Find where the given text appears and provide that cell's center as (X, Y) coordinate. 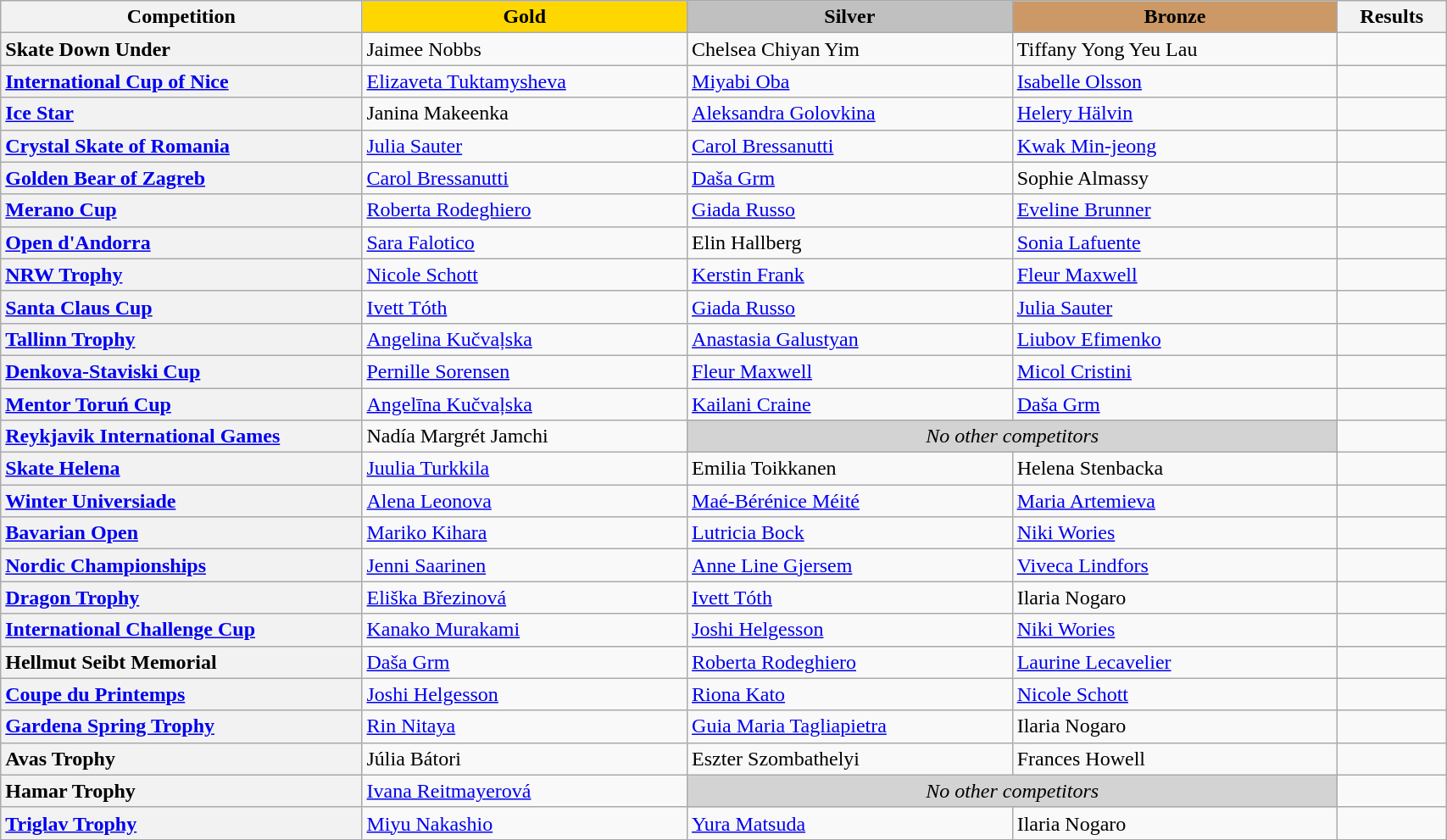
Competition (181, 17)
Dragon Trophy (181, 598)
Eliška Březinová (525, 598)
Yura Matsuda (850, 823)
Avas Trophy (181, 759)
Jenni Saarinen (525, 565)
Anne Line Gjersem (850, 565)
Pernille Sorensen (525, 371)
Nordic Championships (181, 565)
International Challenge Cup (181, 630)
Viveca Lindfors (1175, 565)
Mentor Toruń Cup (181, 404)
Chelsea Chiyan Yim (850, 49)
Isabelle Olsson (1175, 81)
Denkova-Staviski Cup (181, 371)
Nadía Margrét Jamchi (525, 437)
Reykjavik International Games (181, 437)
Kanako Murakami (525, 630)
Hamar Trophy (181, 791)
Hellmut Seibt Memorial (181, 662)
Liubov Efimenko (1175, 339)
NRW Trophy (181, 275)
Riona Kato (850, 694)
Merano Cup (181, 210)
Janina Makeenka (525, 114)
Crystal Skate of Romania (181, 146)
Aleksandra Golovkina (850, 114)
Kailani Craine (850, 404)
Silver (850, 17)
Sophie Almassy (1175, 178)
Tallinn Trophy (181, 339)
Anastasia Galustyan (850, 339)
Bronze (1175, 17)
Golden Bear of Zagreb (181, 178)
Ice Star (181, 114)
Alena Leonova (525, 501)
Laurine Lecavelier (1175, 662)
Results (1392, 17)
Ivana Reitmayerová (525, 791)
Frances Howell (1175, 759)
Lutricia Bock (850, 533)
Skate Helena (181, 469)
Open d'Andorra (181, 242)
Angelina Kučvaļska (525, 339)
Kwak Min-jeong (1175, 146)
Santa Claus Cup (181, 307)
Sonia Lafuente (1175, 242)
Juulia Turkkila (525, 469)
Miyabi Oba (850, 81)
Elizaveta Tuktamysheva (525, 81)
International Cup of Nice (181, 81)
Gardena Spring Trophy (181, 726)
Elin Hallberg (850, 242)
Guia Maria Tagliapietra (850, 726)
Jaimee Nobbs (525, 49)
Angelīna Kučvaļska (525, 404)
Bavarian Open (181, 533)
Maria Artemieva (1175, 501)
Emilia Toikkanen (850, 469)
Eveline Brunner (1175, 210)
Micol Cristini (1175, 371)
Winter Universiade (181, 501)
Helery Hälvin (1175, 114)
Helena Stenbacka (1175, 469)
Eszter Szombathelyi (850, 759)
Skate Down Under (181, 49)
Gold (525, 17)
Júlia Bátori (525, 759)
Sara Falotico (525, 242)
Rin Nitaya (525, 726)
Miyu Nakashio (525, 823)
Kerstin Frank (850, 275)
Coupe du Printemps (181, 694)
Maé-Bérénice Méité (850, 501)
Triglav Trophy (181, 823)
Mariko Kihara (525, 533)
Tiffany Yong Yeu Lau (1175, 49)
